Output the [X, Y] coordinate of the center of the cell containing the given text.  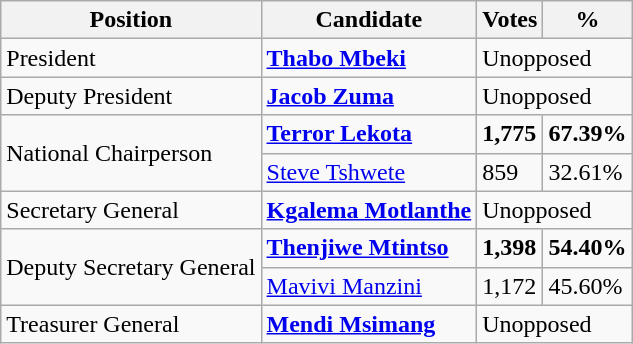
Mendi Msimang [369, 324]
% [588, 20]
Jacob Zuma [369, 96]
Mavivi Manzini [369, 286]
National Chairperson [131, 153]
Terror Lekota [369, 134]
1,775 [510, 134]
859 [510, 172]
Candidate [369, 20]
1,172 [510, 286]
Treasurer General [131, 324]
Position [131, 20]
Secretary General [131, 210]
Steve Tshwete [369, 172]
Thabo Mbeki [369, 58]
Deputy President [131, 96]
67.39% [588, 134]
Votes [510, 20]
54.40% [588, 248]
President [131, 58]
Thenjiwe Mtintso [369, 248]
45.60% [588, 286]
Kgalema Motlanthe [369, 210]
1,398 [510, 248]
32.61% [588, 172]
Deputy Secretary General [131, 267]
